Extract the [X, Y] coordinate from the center of the cell holding the provided text.  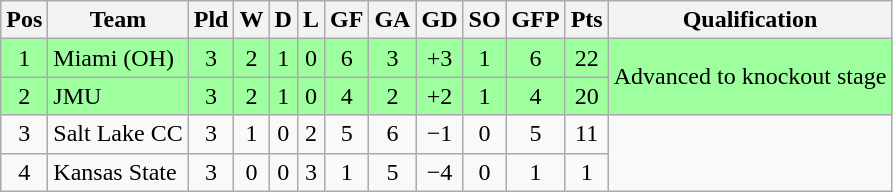
GF [346, 20]
Pts [586, 20]
11 [586, 134]
Pld [211, 20]
22 [586, 58]
Salt Lake CC [118, 134]
JMU [118, 96]
Team [118, 20]
GD [440, 20]
D [283, 20]
Miami (OH) [118, 58]
Pos [24, 20]
Advanced to knockout stage [750, 77]
L [310, 20]
+2 [440, 96]
−4 [440, 172]
W [252, 20]
GFP [536, 20]
Kansas State [118, 172]
20 [586, 96]
−1 [440, 134]
+3 [440, 58]
GA [392, 20]
SO [484, 20]
Qualification [750, 20]
